Output the (X, Y) coordinate of the center of the cell containing the given text.  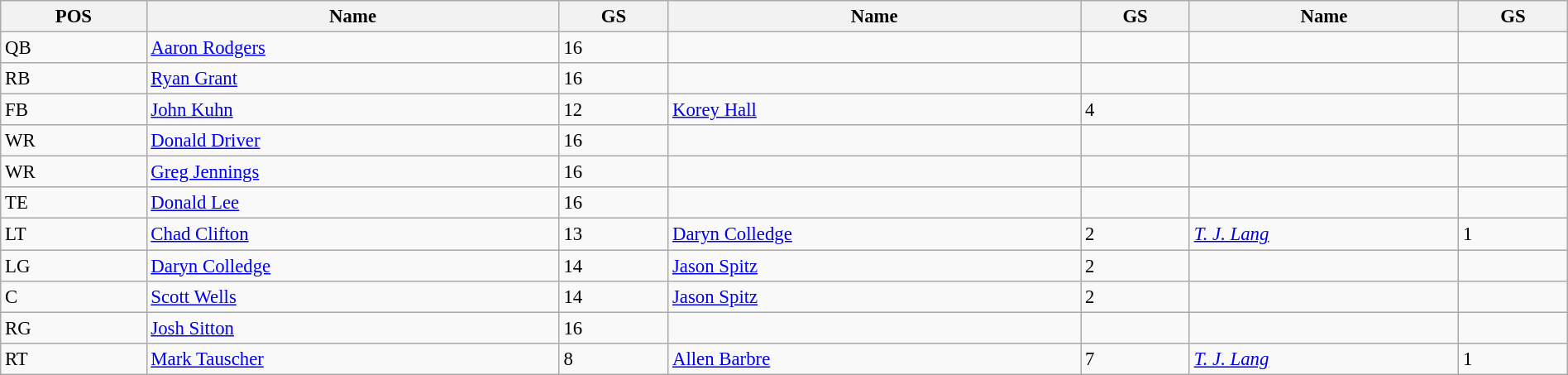
POS (74, 17)
LG (74, 266)
Donald Driver (352, 141)
Korey Hall (875, 110)
4 (1135, 110)
Allen Barbre (875, 358)
Aaron Rodgers (352, 48)
LT (74, 234)
QB (74, 48)
7 (1135, 358)
Greg Jennings (352, 172)
RB (74, 79)
13 (614, 234)
C (74, 296)
Josh Sitton (352, 328)
TE (74, 203)
Chad Clifton (352, 234)
Mark Tauscher (352, 358)
Ryan Grant (352, 79)
FB (74, 110)
RG (74, 328)
12 (614, 110)
John Kuhn (352, 110)
Scott Wells (352, 296)
8 (614, 358)
Donald Lee (352, 203)
RT (74, 358)
